Scan for the cell matching the given text and deliver its [X, Y] coordinate at center. 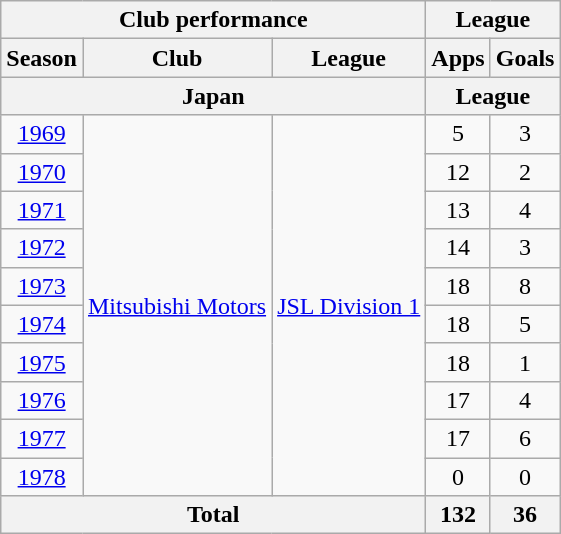
Apps [458, 58]
Total [214, 515]
1978 [42, 477]
13 [458, 210]
1 [525, 362]
Club [176, 58]
Club performance [214, 20]
1975 [42, 362]
1971 [42, 210]
132 [458, 515]
36 [525, 515]
8 [525, 286]
Season [42, 58]
1969 [42, 134]
Japan [214, 96]
6 [525, 438]
2 [525, 172]
1972 [42, 248]
JSL Division 1 [349, 306]
12 [458, 172]
1973 [42, 286]
Mitsubishi Motors [176, 306]
Goals [525, 58]
1977 [42, 438]
1970 [42, 172]
1976 [42, 400]
1974 [42, 324]
14 [458, 248]
